Find where the given text appears and provide that cell's center as (x, y) coordinate. 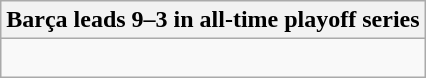
Barça leads 9–3 in all-time playoff series (213, 20)
